For the text-containing cell, return its midpoint in [X, Y] coordinate format. 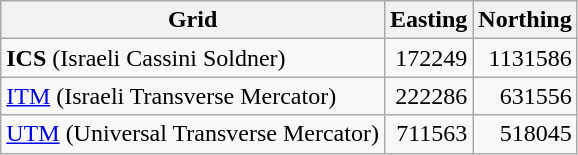
222286 [428, 96]
631556 [525, 96]
ITM (Israeli Transverse Mercator) [193, 96]
UTM (Universal Transverse Mercator) [193, 134]
172249 [428, 58]
Easting [428, 20]
Grid [193, 20]
Northing [525, 20]
1131586 [525, 58]
ICS (Israeli Cassini Soldner) [193, 58]
711563 [428, 134]
518045 [525, 134]
